Find where the given text appears and provide that cell's center as (x, y) coordinate. 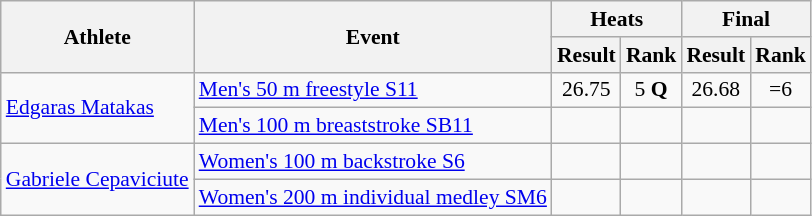
Heats (616, 19)
Women's 200 m individual medley SM6 (373, 197)
Men's 100 m breaststroke SB11 (373, 126)
Gabriele Cepaviciute (98, 180)
Athlete (98, 36)
Men's 50 m freestyle S11 (373, 90)
=6 (780, 90)
Women's 100 m backstroke S6 (373, 162)
5 Q (652, 90)
26.68 (716, 90)
26.75 (586, 90)
Event (373, 36)
Edgaras Matakas (98, 108)
Final (746, 19)
